Return (x, y) of the center of cell containing provided text 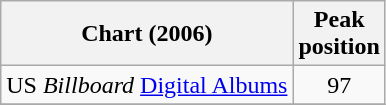
Peakposition (339, 34)
97 (339, 85)
US Billboard Digital Albums (147, 85)
Chart (2006) (147, 34)
